Capture the cell that displays the provided text and extract its (X, Y) central coordinate. 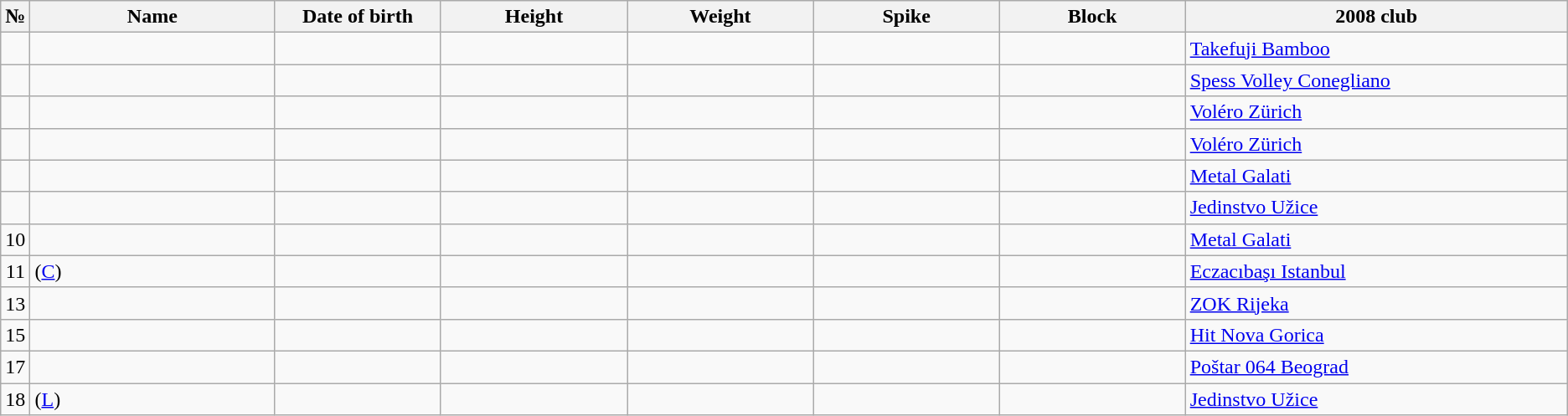
Spess Volley Conegliano (1376, 80)
10 (15, 239)
Weight (720, 17)
15 (15, 335)
ZOK Rijeka (1376, 303)
(C) (152, 271)
Spike (906, 17)
13 (15, 303)
11 (15, 271)
Eczacıbaşı Istanbul (1376, 271)
(L) (152, 399)
Block (1092, 17)
18 (15, 399)
2008 club (1376, 17)
Poštar 064 Beograd (1376, 367)
Date of birth (358, 17)
Hit Nova Gorica (1376, 335)
Height (534, 17)
Takefuji Bamboo (1376, 49)
№ (15, 17)
Name (152, 17)
17 (15, 367)
